Identify which cell holds the provided text, then report its (x, y) central coordinate. 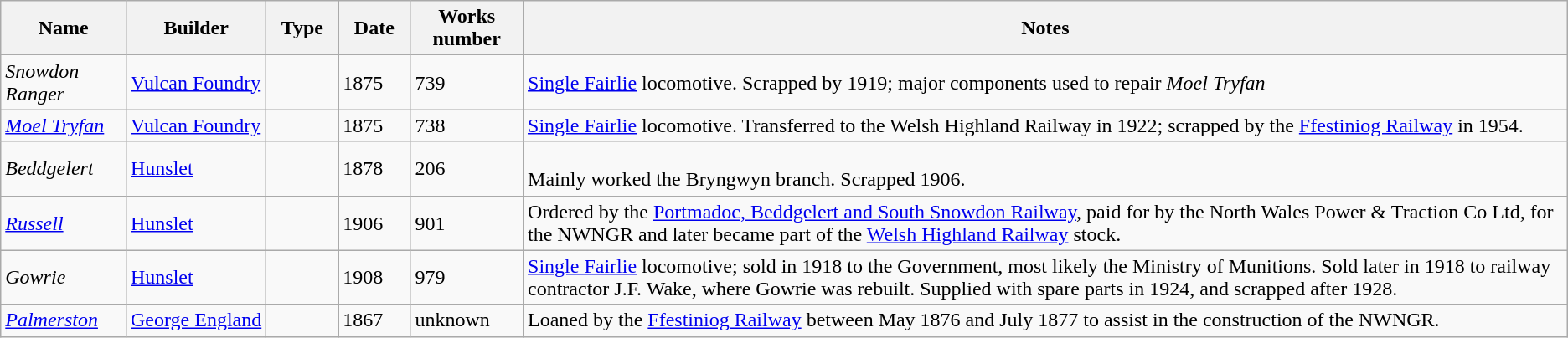
Single Fairlie locomotive. Transferred to the Welsh Highland Railway in 1922; scrapped by the Ffestiniog Railway in 1954. (1045, 125)
unknown (467, 320)
1867 (374, 320)
Snowdon Ranger (64, 82)
Gowrie (64, 278)
1906 (374, 223)
Russell (64, 223)
1878 (374, 169)
206 (467, 169)
979 (467, 278)
Loaned by the Ffestiniog Railway between May 1876 and July 1877 to assist in the construction of the NWNGR. (1045, 320)
Notes (1045, 28)
739 (467, 82)
Name (64, 28)
Type (302, 28)
Builder (196, 28)
George England (196, 320)
Mainly worked the Bryngwyn branch. Scrapped 1906. (1045, 169)
Works number (467, 28)
Moel Tryfan (64, 125)
1908 (374, 278)
Single Fairlie locomotive. Scrapped by 1919; major components used to repair Moel Tryfan (1045, 82)
Palmerston (64, 320)
901 (467, 223)
Date (374, 28)
738 (467, 125)
Beddgelert (64, 169)
